Provide the (x, y) coordinate of the cell's center where the given text is located.  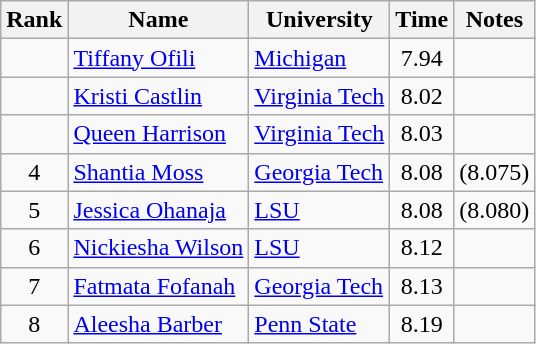
7.94 (422, 58)
Fatmata Fofanah (158, 286)
8.12 (422, 248)
(8.075) (494, 172)
Aleesha Barber (158, 324)
Tiffany Ofili (158, 58)
6 (34, 248)
Time (422, 20)
Penn State (320, 324)
Rank (34, 20)
7 (34, 286)
University (320, 20)
Name (158, 20)
Kristi Castlin (158, 96)
8.13 (422, 286)
Notes (494, 20)
8 (34, 324)
5 (34, 210)
Jessica Ohanaja (158, 210)
Shantia Moss (158, 172)
(8.080) (494, 210)
Michigan (320, 58)
8.19 (422, 324)
4 (34, 172)
8.03 (422, 134)
Queen Harrison (158, 134)
8.02 (422, 96)
Nickiesha Wilson (158, 248)
